Capture the cell that displays the provided text and extract its [X, Y] central coordinate. 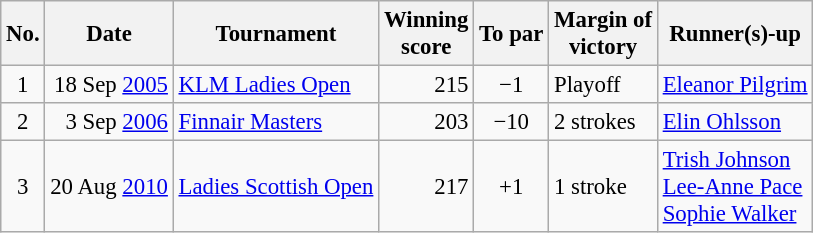
217 [426, 187]
215 [426, 85]
Trish Johnson Lee-Anne Pace Sophie Walker [734, 187]
18 Sep 2005 [109, 85]
Date [109, 34]
No. [23, 34]
2 strokes [604, 122]
2 [23, 122]
To par [512, 34]
203 [426, 122]
Playoff [604, 85]
1 [23, 85]
Runner(s)-up [734, 34]
Ladies Scottish Open [276, 187]
+1 [512, 187]
20 Aug 2010 [109, 187]
Tournament [276, 34]
1 stroke [604, 187]
KLM Ladies Open [276, 85]
Winningscore [426, 34]
−1 [512, 85]
3 [23, 187]
Eleanor Pilgrim [734, 85]
−10 [512, 122]
Finnair Masters [276, 122]
3 Sep 2006 [109, 122]
Elin Ohlsson [734, 122]
Margin ofvictory [604, 34]
